Search for the cell housing the specified text and yield its [x, y] center coordinate. 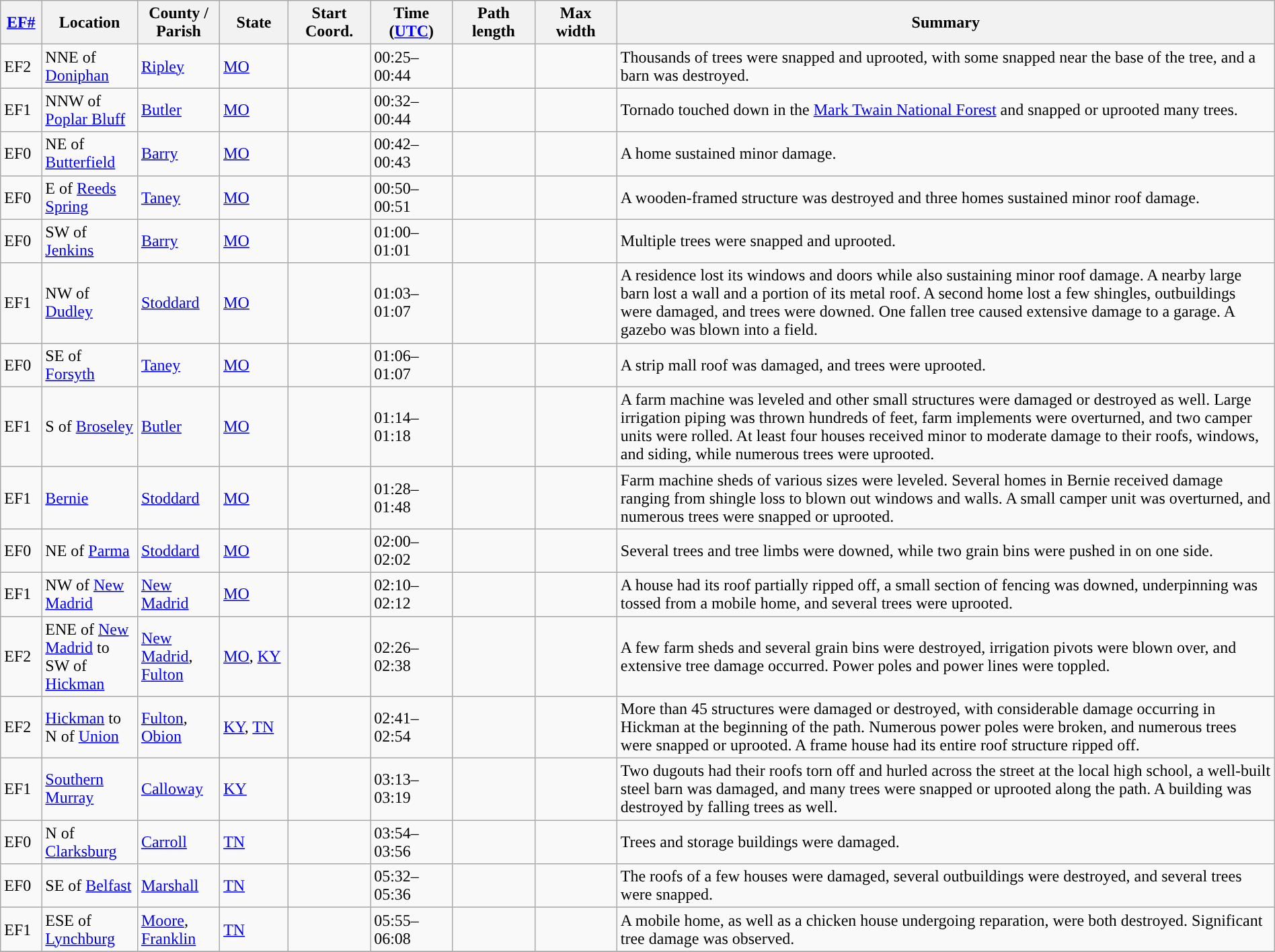
Max width [576, 23]
NE of Parma [90, 550]
Several trees and tree limbs were downed, while two grain bins were pushed in on one side. [945, 550]
Marshall [178, 886]
Hickman to N of Union [90, 727]
Moore, Franklin [178, 929]
Summary [945, 23]
00:50–00:51 [412, 198]
SE of Forsyth [90, 364]
02:00–02:02 [412, 550]
00:32–00:44 [412, 110]
Carroll [178, 842]
NW of Dudley [90, 303]
EF# [22, 23]
Time (UTC) [412, 23]
A strip mall roof was damaged, and trees were uprooted. [945, 364]
00:42–00:43 [412, 153]
E of Reeds Spring [90, 198]
Start Coord. [329, 23]
Southern Murray [90, 789]
02:26–02:38 [412, 656]
Location [90, 23]
A home sustained minor damage. [945, 153]
KY, TN [254, 727]
New Madrid [178, 594]
Calloway [178, 789]
03:13–03:19 [412, 789]
01:14–01:18 [412, 426]
A wooden-framed structure was destroyed and three homes sustained minor roof damage. [945, 198]
State [254, 23]
MO, KY [254, 656]
01:00–01:01 [412, 241]
Path length [494, 23]
Bernie [90, 498]
SW of Jenkins [90, 241]
02:10–02:12 [412, 594]
NW of New Madrid [90, 594]
01:28–01:48 [412, 498]
01:06–01:07 [412, 364]
05:32–05:36 [412, 886]
03:54–03:56 [412, 842]
SE of Belfast [90, 886]
02:41–02:54 [412, 727]
New Madrid, Fulton [178, 656]
NNE of Doniphan [90, 66]
KY [254, 789]
05:55–06:08 [412, 929]
N of Clarksburg [90, 842]
Thousands of trees were snapped and uprooted, with some snapped near the base of the tree, and a barn was destroyed. [945, 66]
01:03–01:07 [412, 303]
Tornado touched down in the Mark Twain National Forest and snapped or uprooted many trees. [945, 110]
00:25–00:44 [412, 66]
Ripley [178, 66]
NE of Butterfield [90, 153]
County / Parish [178, 23]
Trees and storage buildings were damaged. [945, 842]
Fulton, Obion [178, 727]
ENE of New Madrid to SW of Hickman [90, 656]
Multiple trees were snapped and uprooted. [945, 241]
ESE of Lynchburg [90, 929]
The roofs of a few houses were damaged, several outbuildings were destroyed, and several trees were snapped. [945, 886]
S of Broseley [90, 426]
NNW of Poplar Bluff [90, 110]
A mobile home, as well as a chicken house undergoing reparation, were both destroyed. Significant tree damage was observed. [945, 929]
